Extract the [X, Y] coordinate from the center of the cell holding the provided text.  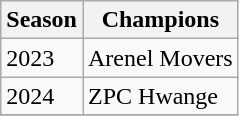
2023 [42, 58]
Champions [160, 20]
Arenel Movers [160, 58]
2024 [42, 96]
Season [42, 20]
ZPC Hwange [160, 96]
